Detect which cell encompasses the target text, then output its [x, y] center coordinate. 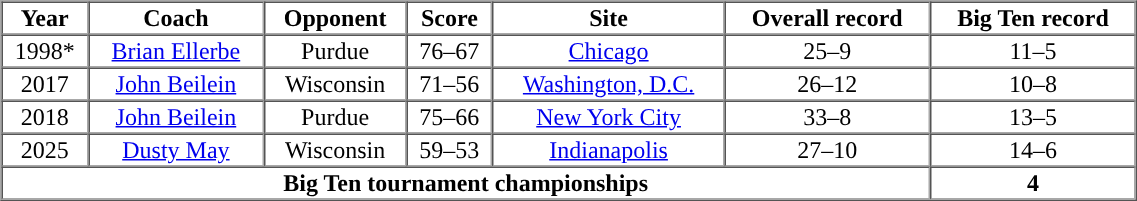
Coach [176, 18]
Score [449, 18]
11–5 [1033, 50]
2025 [45, 150]
33–8 [828, 116]
Opponent [335, 18]
4 [1033, 182]
Big Ten tournament championships [466, 182]
27–10 [828, 150]
New York City [609, 116]
2017 [45, 84]
13–5 [1033, 116]
Chicago [609, 50]
Site [609, 18]
1998* [45, 50]
2018 [45, 116]
Brian Ellerbe [176, 50]
Overall record [828, 18]
10–8 [1033, 84]
71–56 [449, 84]
Washington, D.C. [609, 84]
Year [45, 18]
25–9 [828, 50]
76–67 [449, 50]
Indianapolis [609, 150]
Big Ten record [1033, 18]
59–53 [449, 150]
75–66 [449, 116]
14–6 [1033, 150]
Dusty May [176, 150]
26–12 [828, 84]
